Detect which cell encompasses the target text, then output its [X, Y] center coordinate. 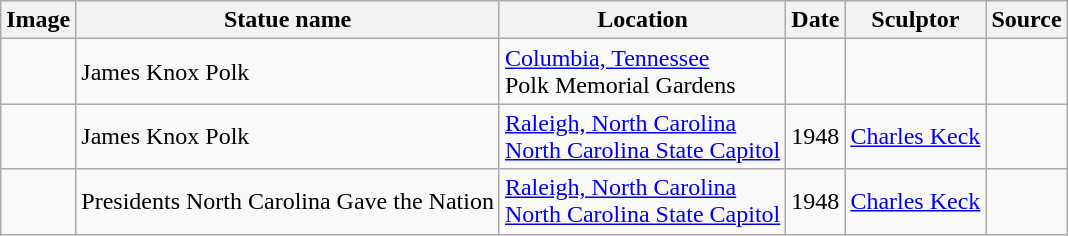
Columbia, TennesseePolk Memorial Gardens [642, 72]
Location [642, 20]
Date [816, 20]
Image [38, 20]
Presidents North Carolina Gave the Nation [288, 202]
Sculptor [916, 20]
Source [1026, 20]
Statue name [288, 20]
